Capture the cell that displays the provided text and extract its (X, Y) central coordinate. 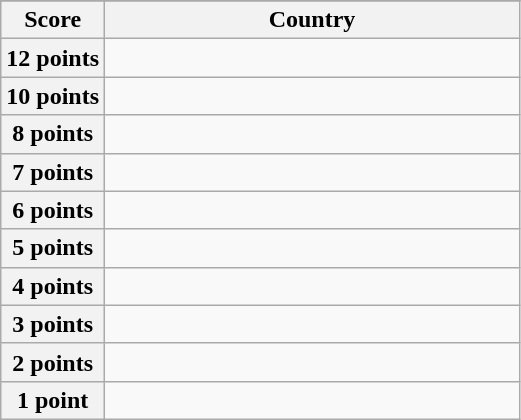
8 points (53, 134)
Country (312, 20)
1 point (53, 400)
12 points (53, 58)
4 points (53, 286)
5 points (53, 248)
3 points (53, 324)
7 points (53, 172)
10 points (53, 96)
6 points (53, 210)
Score (53, 20)
2 points (53, 362)
